Search for the cell housing the specified text and yield its [x, y] center coordinate. 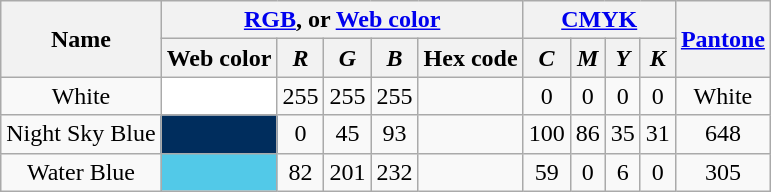
35 [622, 134]
M [588, 58]
86 [588, 134]
Y [622, 58]
31 [658, 134]
Web color [219, 58]
G [348, 58]
45 [348, 134]
82 [300, 172]
B [394, 58]
93 [394, 134]
100 [546, 134]
RGB, or Web color [342, 20]
201 [348, 172]
CMYK [599, 20]
Water Blue [81, 172]
C [546, 58]
59 [546, 172]
Night Sky Blue [81, 134]
6 [622, 172]
R [300, 58]
Hex code [470, 58]
Name [81, 39]
K [658, 58]
232 [394, 172]
Pantone [722, 39]
305 [722, 172]
648 [722, 134]
